Search for the cell housing the specified text and yield its [x, y] center coordinate. 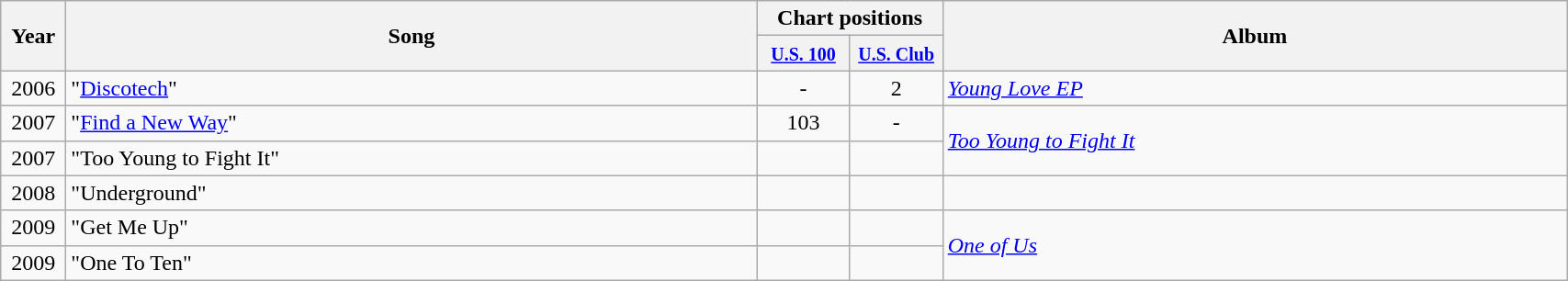
"Too Young to Fight It" [412, 158]
"Find a New Way" [412, 123]
One of Us [1255, 245]
Album [1255, 36]
Young Love EP [1255, 88]
103 [803, 123]
U.S. 100 [803, 53]
"One To Ten" [412, 263]
"Underground" [412, 193]
2006 [33, 88]
"Discotech" [412, 88]
Chart positions [850, 18]
Too Young to Fight It [1255, 140]
Year [33, 36]
2008 [33, 193]
Song [412, 36]
"Get Me Up" [412, 228]
2 [897, 88]
U.S. Club [897, 53]
